Provide the (x, y) coordinate of the cell's center where the given text is located.  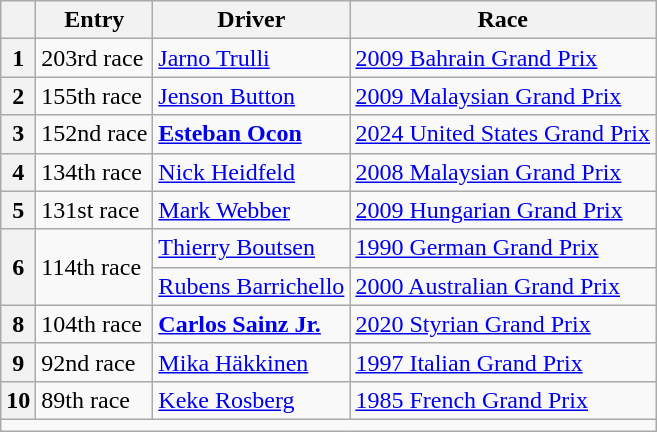
2020 Styrian Grand Prix (503, 324)
155th race (94, 96)
Race (503, 20)
Entry (94, 20)
104th race (94, 324)
Jarno Trulli (252, 58)
Keke Rosberg (252, 400)
1990 German Grand Prix (503, 248)
6 (18, 267)
131st race (94, 210)
92nd race (94, 362)
Jenson Button (252, 96)
Carlos Sainz Jr. (252, 324)
114th race (94, 267)
Thierry Boutsen (252, 248)
Nick Heidfeld (252, 172)
1 (18, 58)
Esteban Ocon (252, 134)
2000 Australian Grand Prix (503, 286)
Mika Häkkinen (252, 362)
Driver (252, 20)
5 (18, 210)
2009 Bahrain Grand Prix (503, 58)
134th race (94, 172)
203rd race (94, 58)
4 (18, 172)
2009 Malaysian Grand Prix (503, 96)
2024 United States Grand Prix (503, 134)
89th race (94, 400)
Rubens Barrichello (252, 286)
10 (18, 400)
2008 Malaysian Grand Prix (503, 172)
2009 Hungarian Grand Prix (503, 210)
8 (18, 324)
1985 French Grand Prix (503, 400)
2 (18, 96)
3 (18, 134)
9 (18, 362)
Mark Webber (252, 210)
152nd race (94, 134)
1997 Italian Grand Prix (503, 362)
